From the cell containing the given text, extract its center point as (X, Y) coordinate. 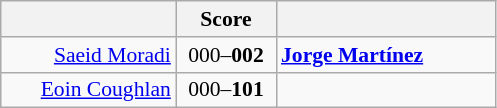
000–101 (226, 90)
Score (226, 19)
Eoin Coughlan (88, 90)
Jorge Martínez (386, 55)
000–002 (226, 55)
Saeid Moradi (88, 55)
